Determine the (x, y) coordinate at the center of the cell enclosing the given text.  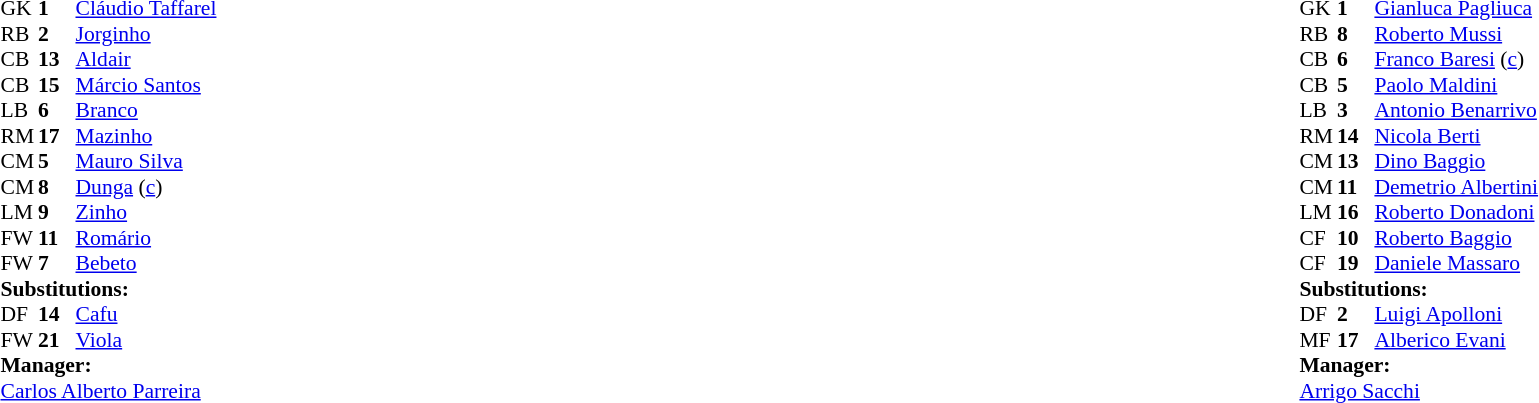
9 (57, 213)
Bebeto (146, 263)
Dunga (c) (146, 187)
MF (1318, 340)
19 (1356, 263)
Zinho (146, 213)
Jorginho (146, 34)
Roberto Donadoni (1456, 213)
21 (57, 340)
Daniele Massaro (1456, 263)
Viola (146, 340)
3 (1356, 111)
Dino Baggio (1456, 161)
Roberto Baggio (1456, 238)
Roberto Mussi (1456, 34)
Luigi Apolloni (1456, 315)
7 (57, 263)
Cafu (146, 315)
Antonio Benarrivo (1456, 111)
Aldair (146, 59)
15 (57, 85)
10 (1356, 238)
Márcio Santos (146, 85)
Mauro Silva (146, 161)
Mazinho (146, 136)
Demetrio Albertini (1456, 187)
Nicola Berti (1456, 136)
Branco (146, 111)
Romário (146, 238)
Alberico Evani (1456, 340)
16 (1356, 213)
Paolo Maldini (1456, 85)
Franco Baresi (c) (1456, 59)
